Capture the cell that displays the provided text and extract its [x, y] central coordinate. 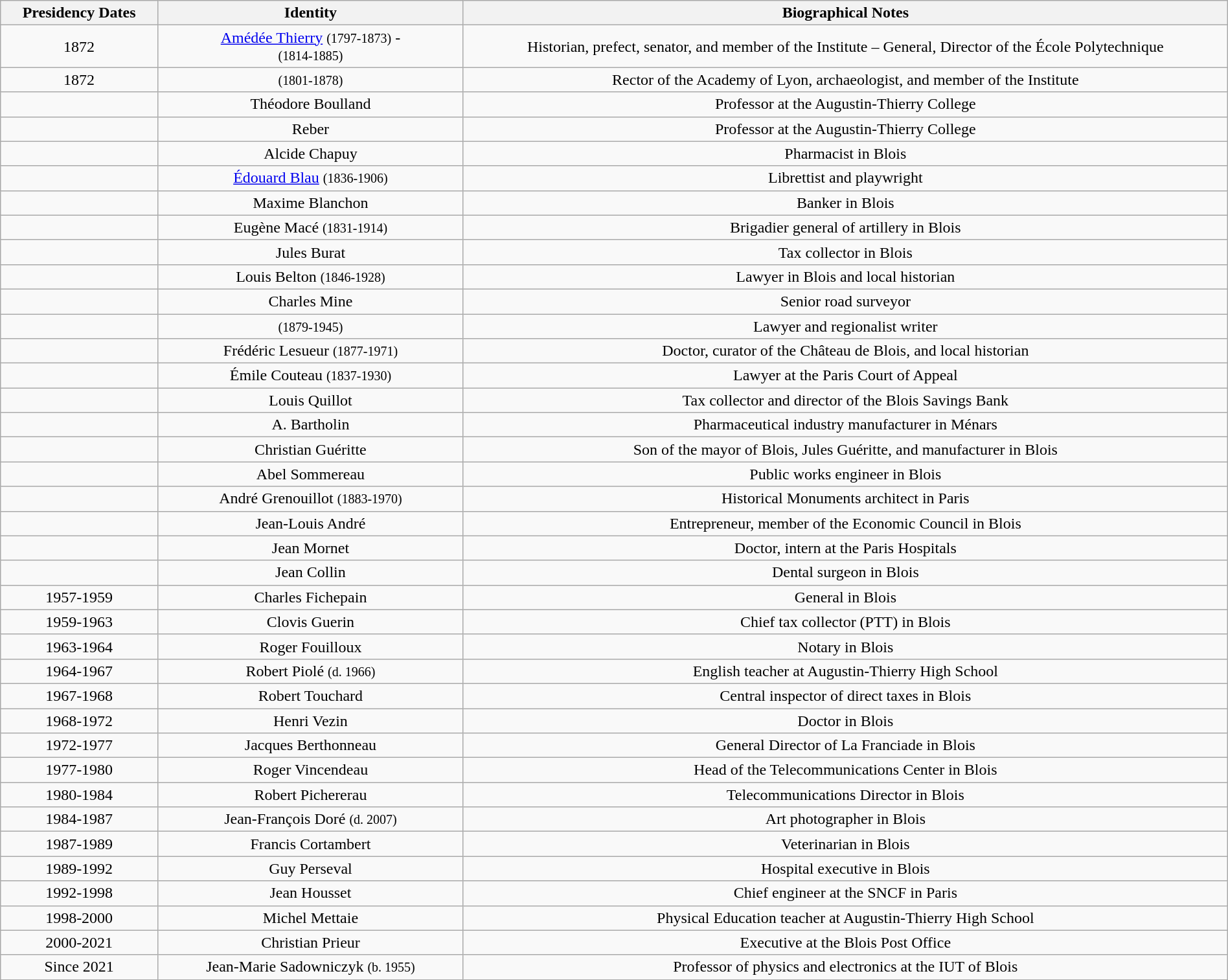
Veterinarian in Blois [845, 844]
1959-1963 [79, 622]
1992-1998 [79, 893]
Louis Belton (1846-1928) [310, 277]
Banker in Blois [845, 203]
1980-1984 [79, 795]
Brigadier general of artillery in Blois [845, 227]
Identity [310, 13]
Lawyer at the Paris Court of Appeal [845, 376]
Jean Collin [310, 573]
Reber [310, 129]
General Director of La Franciade in Blois [845, 746]
Guy Perseval [310, 869]
Lawyer in Blois and local historian [845, 277]
Jean Housset [310, 893]
Art photographer in Blois [845, 819]
1964-1967 [79, 671]
Pharmaceutical industry manufacturer in Ménars [845, 425]
Lawyer and regionalist writer [845, 326]
Presidency Dates [79, 13]
Public works engineer in Blois [845, 474]
Head of the Telecommunications Center in Blois [845, 770]
Entrepreneur, member of the Economic Council in Blois [845, 523]
1972-1977 [79, 746]
Chief tax collector (PTT) in Blois [845, 622]
Henri Vezin [310, 721]
General in Blois [845, 597]
Professor of physics and electronics at the IUT of Blois [845, 967]
Notary in Blois [845, 646]
Jean-Marie Sadowniczyk (b. 1955) [310, 967]
Roger Vincendeau [310, 770]
Biographical Notes [845, 13]
1989-1992 [79, 869]
1968-1972 [79, 721]
1963-1964 [79, 646]
Librettist and playwright [845, 178]
Doctor, intern at the Paris Hospitals [845, 548]
Christian Guéritte [310, 450]
Central inspector of direct taxes in Blois [845, 696]
1957-1959 [79, 597]
Senior road surveyor [845, 301]
Édouard Blau (1836-1906) [310, 178]
1967-1968 [79, 696]
Roger Fouilloux [310, 646]
1984-1987 [79, 819]
Charles Fichepain [310, 597]
Tax collector in Blois [845, 252]
2000-2021 [79, 942]
Eugène Macé (1831-1914) [310, 227]
Executive at the Blois Post Office [845, 942]
Christian Prieur [310, 942]
Clovis Guerin [310, 622]
Physical Education teacher at Augustin-Thierry High School [845, 918]
Alcide Chapuy [310, 154]
Jean-Louis André [310, 523]
English teacher at Augustin-Thierry High School [845, 671]
(1801-1878) [310, 80]
(1879-1945) [310, 326]
Jean-François Doré (d. 2007) [310, 819]
Robert Touchard [310, 696]
Since 2021 [79, 967]
Robert Pichererau [310, 795]
Émile Couteau (1837-1930) [310, 376]
Louis Quillot [310, 400]
Chief engineer at the SNCF in Paris [845, 893]
Théodore Boulland [310, 104]
1998-2000 [79, 918]
André Grenouillot (1883-1970) [310, 499]
Maxime Blanchon [310, 203]
Francis Cortambert [310, 844]
A. Bartholin [310, 425]
Hospital executive in Blois [845, 869]
Abel Sommereau [310, 474]
Jacques Berthonneau [310, 746]
Historical Monuments architect in Paris [845, 499]
Tax collector and director of the Blois Savings Bank [845, 400]
Telecommunications Director in Blois [845, 795]
Charles Mine [310, 301]
Frédéric Lesueur (1877-1971) [310, 351]
Historian, prefect, senator, and member of the Institute – General, Director of the École Polytechnique [845, 47]
Son of the mayor of Blois, Jules Guéritte, and manufacturer in Blois [845, 450]
Dental surgeon in Blois [845, 573]
1977-1980 [79, 770]
Pharmacist in Blois [845, 154]
Jean Mornet [310, 548]
Rector of the Academy of Lyon, archaeologist, and member of the Institute [845, 80]
1987-1989 [79, 844]
Michel Mettaie [310, 918]
Amédée Thierry (1797-1873) - (1814-1885) [310, 47]
Jules Burat [310, 252]
Doctor in Blois [845, 721]
Robert Piolé (d. 1966) [310, 671]
Doctor, curator of the Château de Blois, and local historian [845, 351]
